Locate the cell with the specified text and output its (x, y) center coordinate. 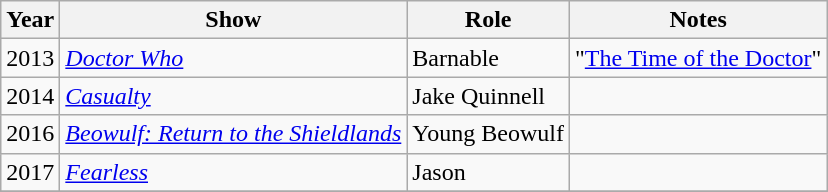
Jason (488, 172)
2017 (30, 172)
Role (488, 20)
Casualty (234, 96)
Show (234, 20)
Young Beowulf (488, 134)
Beowulf: Return to the Shieldlands (234, 134)
Year (30, 20)
2014 (30, 96)
Fearless (234, 172)
Doctor Who (234, 58)
"The Time of the Doctor" (698, 58)
Jake Quinnell (488, 96)
Notes (698, 20)
2016 (30, 134)
2013 (30, 58)
Barnable (488, 58)
